Provide the (x, y) coordinate of the cell's center where the given text is located.  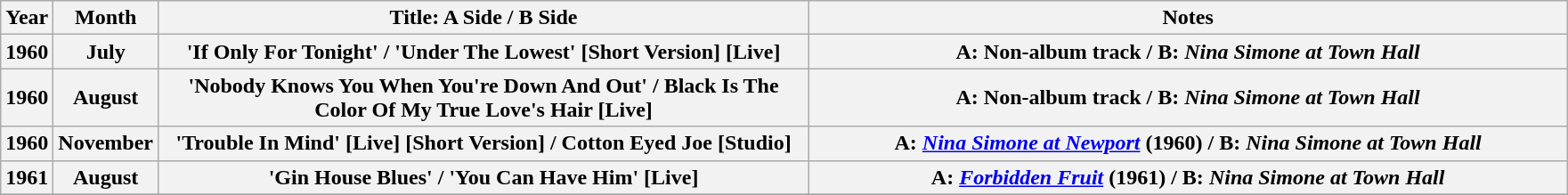
Year (27, 18)
'Gin House Blues' / 'You Can Have Him' [Live] (484, 177)
'If Only For Tonight' / 'Under The Lowest' [Short Version] [Live] (484, 52)
'Trouble In Mind' [Live] [Short Version] / Cotton Eyed Joe [Studio] (484, 143)
July (106, 52)
Notes (1188, 18)
Month (106, 18)
November (106, 143)
1961 (27, 177)
A: Forbidden Fruit (1961) / B: Nina Simone at Town Hall (1188, 177)
A: Nina Simone at Newport (1960) / B: Nina Simone at Town Hall (1188, 143)
Title: A Side / B Side (484, 18)
'Nobody Knows You When You're Down And Out' / Black Is The Color Of My True Love's Hair [Live] (484, 98)
